From the cell containing the given text, extract its center point as (x, y) coordinate. 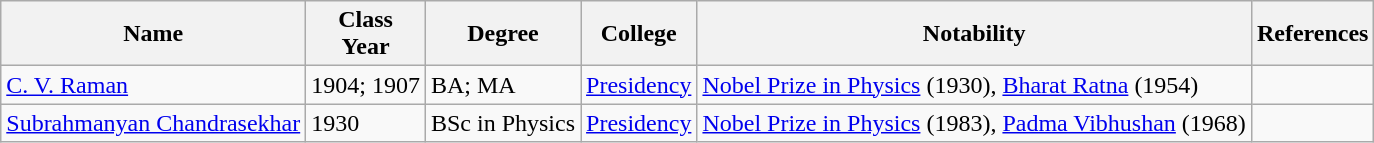
ClassYear (366, 34)
Nobel Prize in Physics (1930), Bharat Ratna (1954) (974, 85)
Nobel Prize in Physics (1983), Padma Vibhushan (1968) (974, 123)
BSc in Physics (502, 123)
College (639, 34)
Degree (502, 34)
BA; MA (502, 85)
1930 (366, 123)
1904; 1907 (366, 85)
Notability (974, 34)
Subrahmanyan Chandrasekhar (154, 123)
Name (154, 34)
References (1312, 34)
C. V. Raman (154, 85)
